Output the (x, y) coordinate of the center of the cell containing the given text.  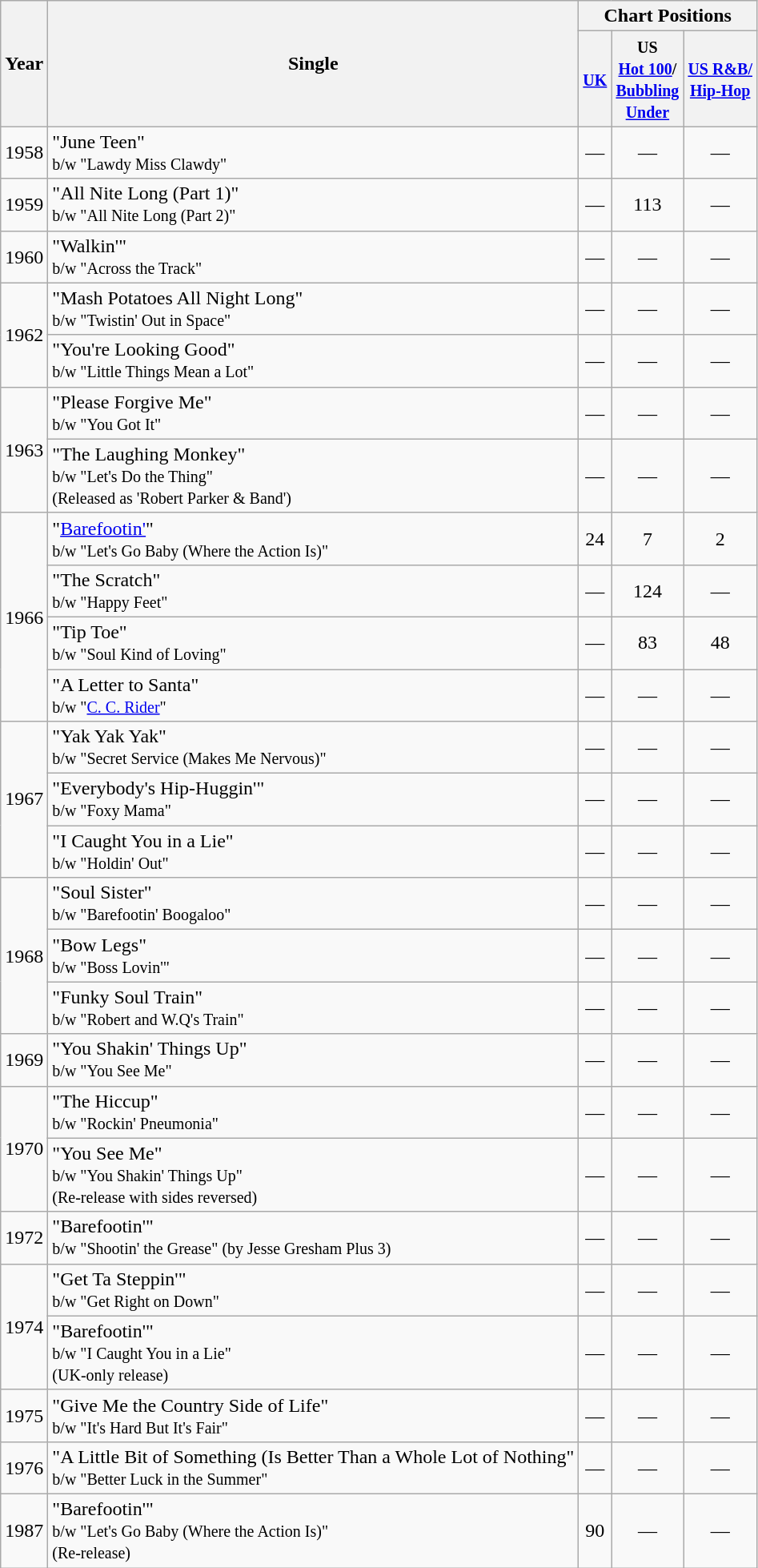
1974 (24, 1326)
1958 (24, 152)
"Walkin'"b/w "Across the Track" (314, 256)
"A Letter to Santa"b/w "C. C. Rider" (314, 695)
90 (596, 1530)
"You're Looking Good"b/w "Little Things Mean a Lot" (314, 360)
Year (24, 64)
1976 (24, 1467)
1969 (24, 1060)
"Give Me the Country Side of Life"b/w "It's Hard But It's Fair" (314, 1416)
24 (596, 538)
"Get Ta Steppin'"b/w "Get Right on Down" (314, 1289)
124 (648, 591)
"A Little Bit of Something (Is Better Than a Whole Lot of Nothing"b/w "Better Luck in the Summer" (314, 1467)
"Soul Sister"b/w "Barefootin' Boogaloo" (314, 903)
2 (720, 538)
1972 (24, 1238)
"Barefootin'"b/w "Shootin' the Grease" (by Jesse Gresham Plus 3) (314, 1238)
"Barefootin'"b/w "I Caught You in a Lie"(UK-only release) (314, 1353)
Single (314, 64)
1962 (24, 335)
"Yak Yak Yak"b/w "Secret Service (Makes Me Nervous)" (314, 748)
"You See Me"b/w "You Shakin' Things Up"(Re-release with sides reversed) (314, 1175)
1987 (24, 1530)
"The Laughing Monkey"b/w "Let's Do the Thing"(Released as 'Robert Parker & Band') (314, 476)
1970 (24, 1148)
1966 (24, 617)
"All Nite Long (Part 1)"b/w "All Nite Long (Part 2)" (314, 205)
1959 (24, 205)
"Please Forgive Me"b/w "You Got It" (314, 413)
USHot 100/BubblingUnder (648, 78)
"June Teen"b/w "Lawdy Miss Clawdy" (314, 152)
"Funky Soul Train"b/w "Robert and W.Q's Train" (314, 1007)
"The Hiccup"b/w "Rockin' Pneumonia" (314, 1112)
"Bow Legs"b/w "Boss Lovin'" (314, 956)
"I Caught You in a Lie"b/w "Holdin' Out" (314, 852)
"Tip Toe"b/w "Soul Kind of Loving" (314, 642)
"Mash Potatoes All Night Long"b/w "Twistin' Out in Space" (314, 309)
7 (648, 538)
1975 (24, 1416)
1960 (24, 256)
113 (648, 205)
83 (648, 642)
"Barefootin'"b/w "Let's Go Baby (Where the Action Is)"(Re-release) (314, 1530)
UK (596, 78)
1967 (24, 799)
"The Scratch"b/w "Happy Feet" (314, 591)
1963 (24, 450)
"Everybody's Hip-Huggin'"b/w "Foxy Mama" (314, 799)
"Barefootin'"b/w "Let's Go Baby (Where the Action Is)" (314, 538)
48 (720, 642)
"You Shakin' Things Up"b/w "You See Me" (314, 1060)
US R&B/Hip-Hop (720, 78)
Chart Positions (668, 16)
1968 (24, 956)
